Find where the given text appears and provide that cell's center as (X, Y) coordinate. 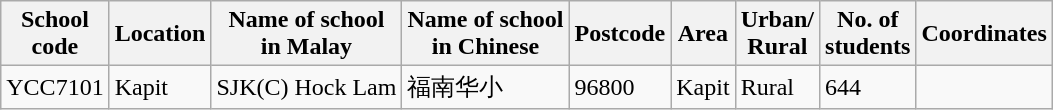
Area (703, 34)
96800 (620, 88)
Coordinates (984, 34)
Postcode (620, 34)
Name of schoolin Chinese (486, 34)
SJK(C) Hock Lam (306, 88)
Rural (777, 88)
Name of schoolin Malay (306, 34)
No. ofstudents (868, 34)
644 (868, 88)
Schoolcode (55, 34)
YCC7101 (55, 88)
Urban/Rural (777, 34)
Location (160, 34)
福南华小 (486, 88)
